Provide the [X, Y] coordinate of the cell's center where the given text is located.  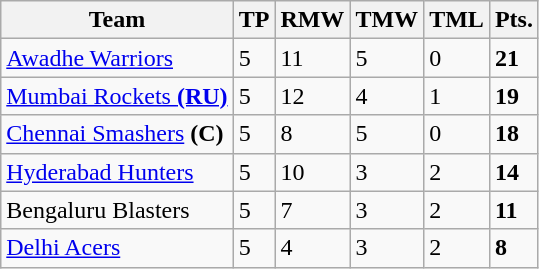
Mumbai Rockets (RU) [117, 96]
Team [117, 20]
10 [312, 172]
Awadhe Warriors [117, 58]
Pts. [514, 20]
1 [457, 96]
18 [514, 134]
TP [254, 20]
Delhi Acers [117, 248]
21 [514, 58]
Chennai Smashers (C) [117, 134]
RMW [312, 20]
Hyderabad Hunters [117, 172]
TMW [387, 20]
TML [457, 20]
19 [514, 96]
Bengaluru Blasters [117, 210]
7 [312, 210]
14 [514, 172]
12 [312, 96]
